Pinpoint the cell where the given text exists, returning its [X, Y] midpoint coordinate. 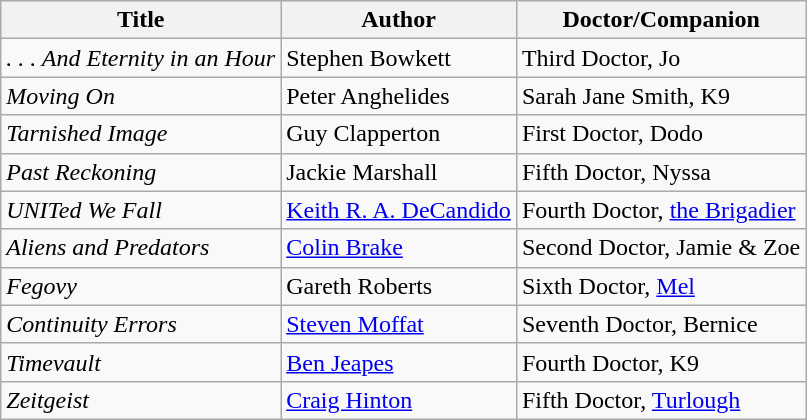
Stephen Bowkett [399, 58]
Colin Brake [399, 248]
Fourth Doctor, the Brigadier [660, 210]
Moving On [141, 96]
Continuity Errors [141, 324]
Steven Moffat [399, 324]
Tarnished Image [141, 134]
Aliens and Predators [141, 248]
Third Doctor, Jo [660, 58]
. . . And Eternity in an Hour [141, 58]
Fifth Doctor, Nyssa [660, 172]
Sarah Jane Smith, K9 [660, 96]
Fifth Doctor, Turlough [660, 400]
Doctor/Companion [660, 20]
Ben Jeapes [399, 362]
Second Doctor, Jamie & Zoe [660, 248]
Author [399, 20]
Guy Clapperton [399, 134]
Fourth Doctor, K9 [660, 362]
Timevault [141, 362]
Zeitgeist [141, 400]
Gareth Roberts [399, 286]
Fegovy [141, 286]
Craig Hinton [399, 400]
Past Reckoning [141, 172]
Keith R. A. DeCandido [399, 210]
Seventh Doctor, Bernice [660, 324]
Jackie Marshall [399, 172]
Peter Anghelides [399, 96]
Sixth Doctor, Mel [660, 286]
Title [141, 20]
UNITed We Fall [141, 210]
First Doctor, Dodo [660, 134]
